Return [x, y] of the center of cell containing provided text 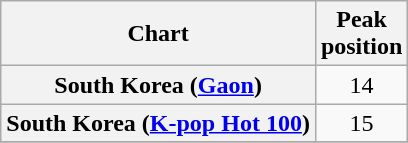
South Korea (Gaon) [158, 85]
15 [361, 123]
14 [361, 85]
Chart [158, 34]
South Korea (K-pop Hot 100) [158, 123]
Peakposition [361, 34]
